Determine the [X, Y] coordinate at the center of the cell enclosing the given text.  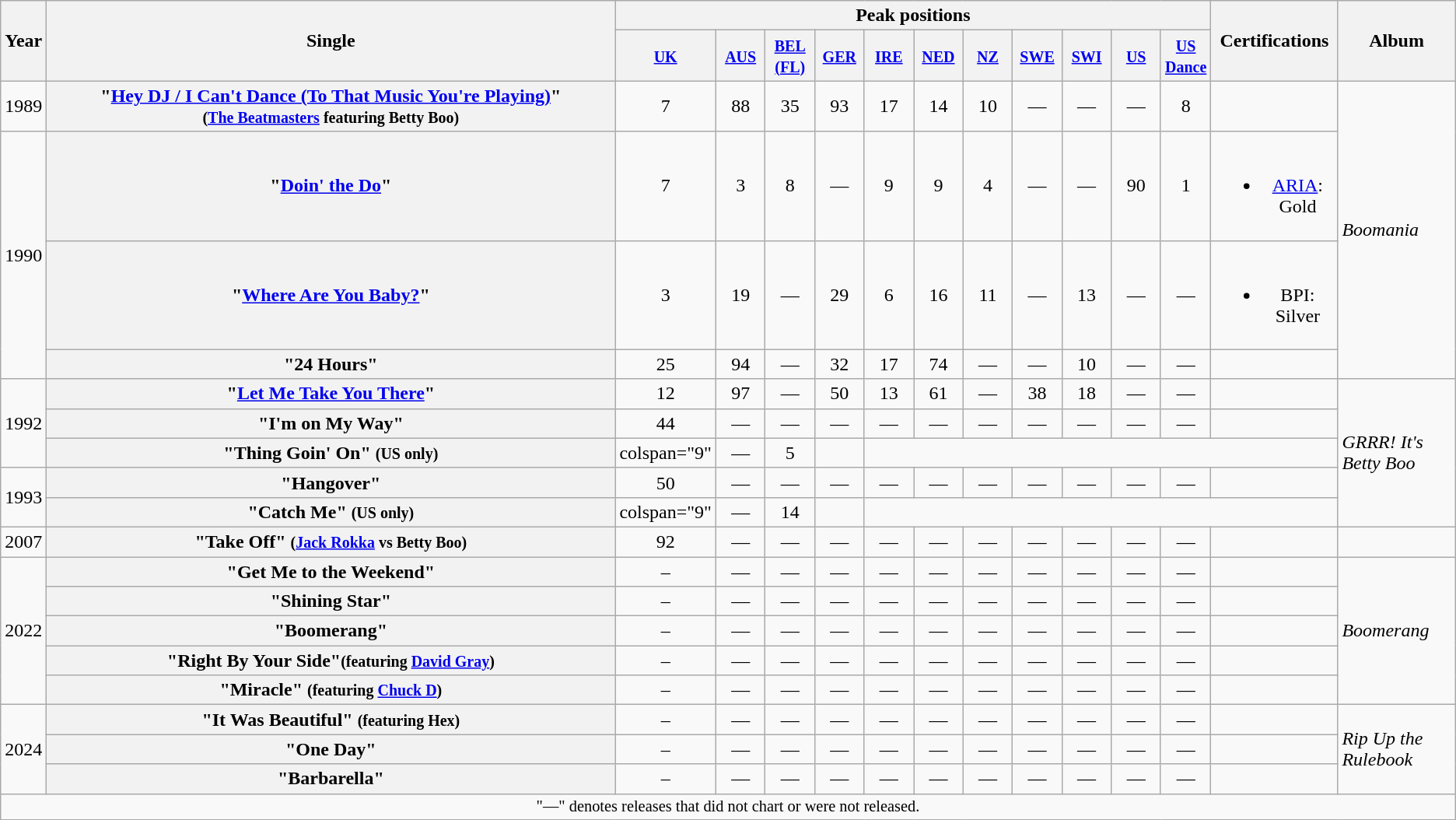
88 [740, 106]
"Take Off" (Jack Rokka vs Betty Boo) [331, 541]
1989 [23, 106]
2007 [23, 541]
US [1136, 56]
SWE [1038, 56]
Peak positions [913, 16]
"Miracle" (featuring Chuck D) [331, 690]
"Where Are You Baby?" [331, 295]
2022 [23, 631]
US Dance [1185, 56]
"Get Me to the Weekend" [331, 572]
"24 Hours" [331, 364]
"Hangover" [331, 482]
38 [1038, 394]
1993 [23, 497]
92 [666, 541]
97 [740, 394]
NZ [988, 56]
6 [889, 295]
AUS [740, 56]
"It Was Beautiful" (featuring Hex) [331, 720]
"Thing Goin' On" (US only) [331, 453]
32 [840, 364]
5 [790, 453]
GRRR! It's Betty Boo [1397, 453]
11 [988, 295]
61 [939, 394]
"Catch Me" (US only) [331, 512]
"—" denotes releases that did not chart or were not released. [728, 807]
44 [666, 423]
29 [840, 295]
"Doin' the Do" [331, 186]
"Shining Star" [331, 601]
"Let Me Take You There" [331, 394]
93 [840, 106]
Certifications [1274, 40]
Album [1397, 40]
IRE [889, 56]
SWI [1087, 56]
Single [331, 40]
1992 [23, 423]
GER [840, 56]
Year [23, 40]
ARIA: Gold [1274, 186]
"Boomerang" [331, 631]
4 [988, 186]
19 [740, 295]
"Right By Your Side"(featuring David Gray) [331, 661]
12 [666, 394]
Boomerang [1397, 631]
"Barbarella" [331, 779]
"One Day" [331, 749]
"I'm on My Way" [331, 423]
NED [939, 56]
1 [1185, 186]
"Hey DJ / I Can't Dance (To That Music You're Playing)"(The Beatmasters featuring Betty Boo) [331, 106]
18 [1087, 394]
BPI: Silver [1274, 295]
74 [939, 364]
UK [666, 56]
2024 [23, 749]
16 [939, 295]
90 [1136, 186]
1990 [23, 255]
94 [740, 364]
BEL(FL) [790, 56]
25 [666, 364]
Rip Up the Rulebook [1397, 749]
Boomania [1397, 230]
35 [790, 106]
